Return the (x, y) coordinate for the center point of the cell that contains the specified text.  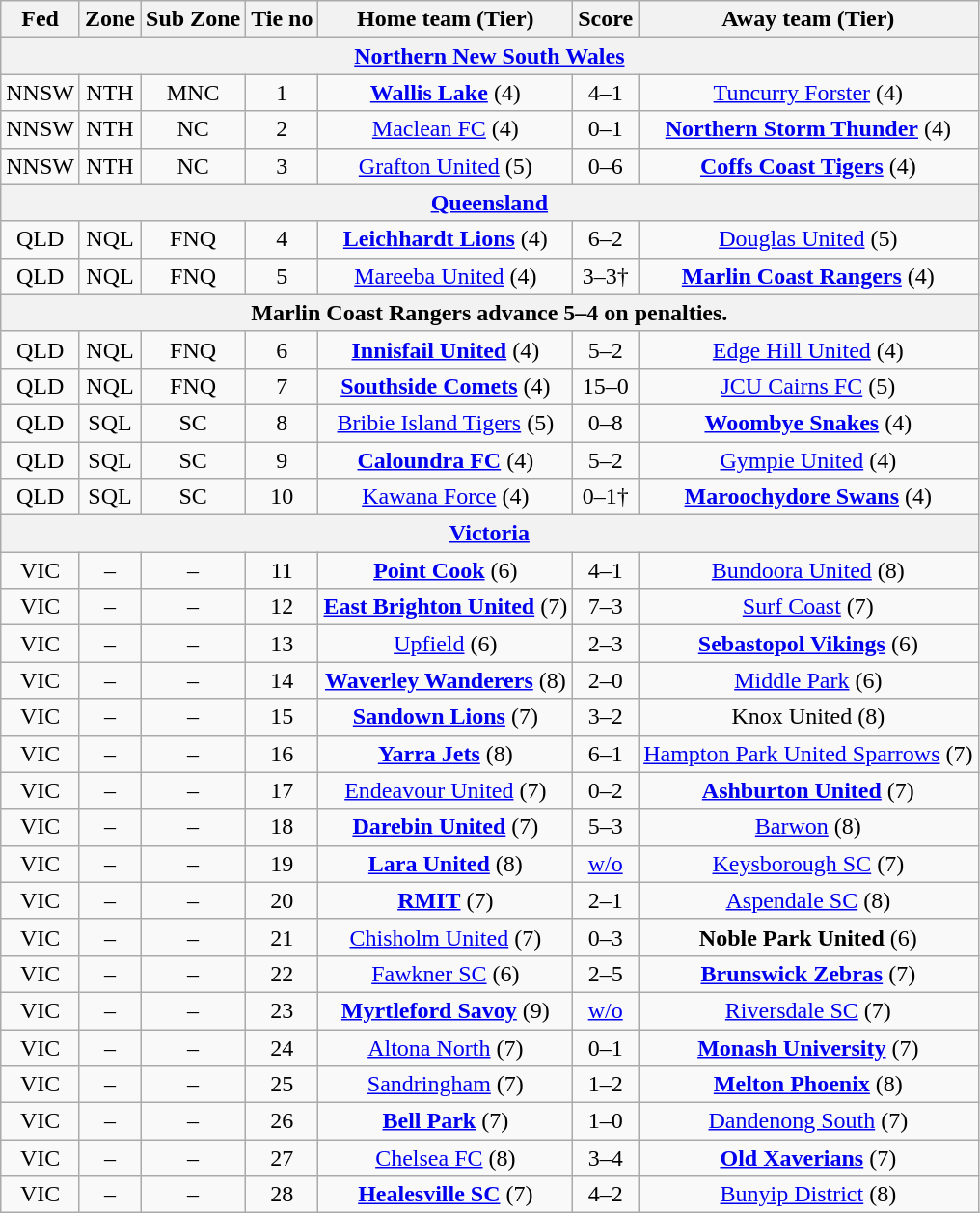
2–5 (606, 974)
Leichhardt Lions (4) (446, 239)
1–0 (606, 1121)
Tuncurry Forster (4) (808, 93)
Brunswick Zebras (7) (808, 974)
28 (282, 1195)
0–8 (606, 423)
Keysborough SC (7) (808, 864)
RMIT (7) (446, 900)
Waverley Wanderers (8) (446, 680)
Yarra Jets (8) (446, 754)
7–3 (606, 607)
2–3 (606, 644)
19 (282, 864)
15–0 (606, 386)
Bunyip District (8) (808, 1195)
3–4 (606, 1158)
Innisfail United (4) (446, 349)
Sebastopol Vikings (6) (808, 644)
Surf Coast (7) (808, 607)
Wallis Lake (4) (446, 93)
22 (282, 974)
Coffs Coast Tigers (4) (808, 166)
Maroochydore Swans (4) (808, 497)
18 (282, 827)
Altona North (7) (446, 1047)
13 (282, 644)
0–3 (606, 937)
26 (282, 1121)
Bribie Island Tigers (5) (446, 423)
MNC (193, 93)
27 (282, 1158)
15 (282, 717)
1–2 (606, 1085)
11 (282, 570)
Ashburton United (7) (808, 790)
17 (282, 790)
20 (282, 900)
Monash University (7) (808, 1047)
2–1 (606, 900)
Bell Park (7) (446, 1121)
Sub Zone (193, 19)
23 (282, 1010)
14 (282, 680)
6–1 (606, 754)
Melton Phoenix (8) (808, 1085)
3–2 (606, 717)
Victoria (490, 534)
Dandenong South (7) (808, 1121)
Kawana Force (4) (446, 497)
Tie no (282, 19)
Zone (110, 19)
6 (282, 349)
Woombye Snakes (4) (808, 423)
Chelsea FC (8) (446, 1158)
Sandringham (7) (446, 1085)
Upfield (6) (446, 644)
21 (282, 937)
Knox United (8) (808, 717)
Northern New South Wales (490, 56)
Home team (Tier) (446, 19)
2–0 (606, 680)
Point Cook (6) (446, 570)
Noble Park United (6) (808, 937)
8 (282, 423)
Hampton Park United Sparrows (7) (808, 754)
Healesville SC (7) (446, 1195)
Mareeba United (4) (446, 276)
Myrtleford Savoy (9) (446, 1010)
Fawkner SC (6) (446, 974)
Endeavour United (7) (446, 790)
9 (282, 460)
25 (282, 1085)
3–3† (606, 276)
Southside Comets (4) (446, 386)
10 (282, 497)
0–2 (606, 790)
Marlin Coast Rangers (4) (808, 276)
Chisholm United (7) (446, 937)
24 (282, 1047)
Sandown Lions (7) (446, 717)
6–2 (606, 239)
5 (282, 276)
Score (606, 19)
Maclean FC (4) (446, 129)
Northern Storm Thunder (4) (808, 129)
2 (282, 129)
4 (282, 239)
Away team (Tier) (808, 19)
12 (282, 607)
Gympie United (4) (808, 460)
Riversdale SC (7) (808, 1010)
Edge Hill United (4) (808, 349)
Aspendale SC (8) (808, 900)
Middle Park (6) (808, 680)
Douglas United (5) (808, 239)
3 (282, 166)
Caloundra FC (4) (446, 460)
Old Xaverians (7) (808, 1158)
Grafton United (5) (446, 166)
1 (282, 93)
16 (282, 754)
JCU Cairns FC (5) (808, 386)
Queensland (490, 203)
Fed (41, 19)
Marlin Coast Rangers advance 5–4 on penalties. (490, 313)
Barwon (8) (808, 827)
Lara United (8) (446, 864)
5–3 (606, 827)
0–6 (606, 166)
4–2 (606, 1195)
Bundoora United (8) (808, 570)
0–1† (606, 497)
Darebin United (7) (446, 827)
East Brighton United (7) (446, 607)
7 (282, 386)
